Identify which cell holds the provided text, then report its (X, Y) central coordinate. 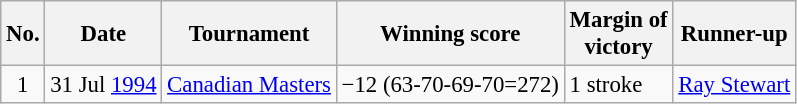
No. (23, 34)
Tournament (249, 34)
Ray Stewart (734, 85)
Canadian Masters (249, 85)
1 (23, 85)
31 Jul 1994 (104, 85)
Date (104, 34)
Margin ofvictory (618, 34)
Runner-up (734, 34)
−12 (63-70-69-70=272) (450, 85)
Winning score (450, 34)
1 stroke (618, 85)
